Output the [X, Y] coordinate of the center of the cell containing the given text.  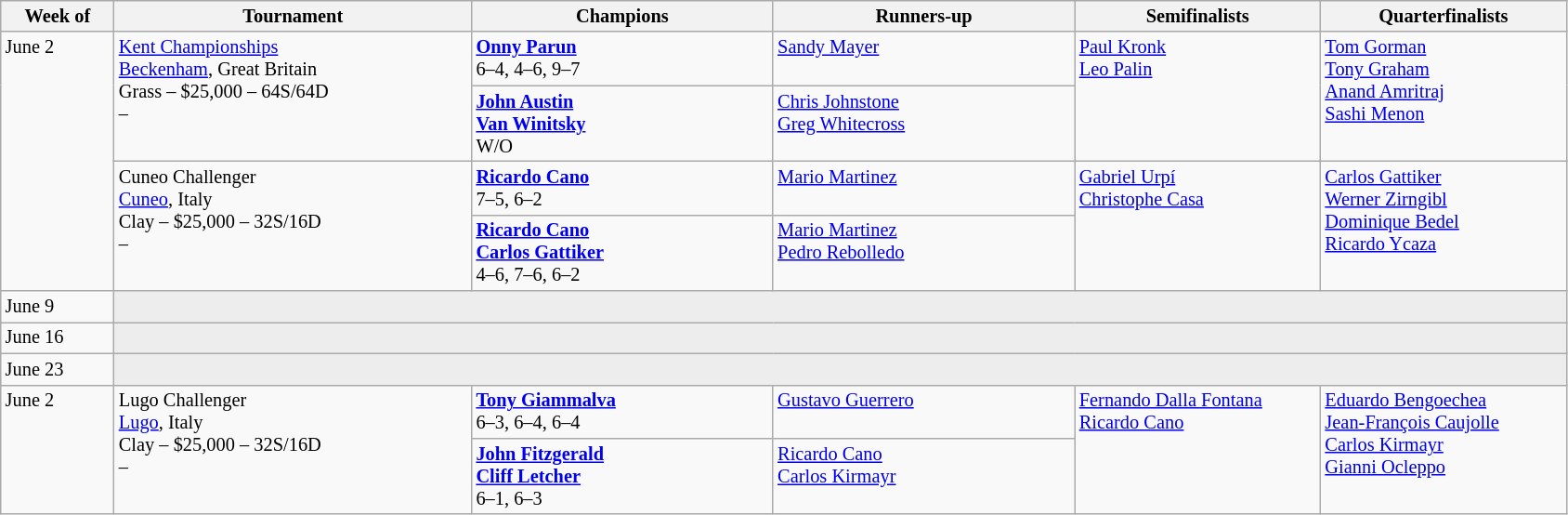
Tom Gorman Tony Graham Anand Amritraj Sashi Menon [1444, 97]
Tony Giammalva 6–3, 6–4, 6–4 [622, 412]
Ricardo Cano Carlos Kirmayr [923, 476]
Mario Martinez Pedro Rebolledo [923, 253]
Fernando Dalla Fontana Ricardo Cano [1198, 450]
Onny Parun 6–4, 4–6, 9–7 [622, 59]
John Austin Van Winitsky W/O [622, 124]
Gustavo Guerrero [923, 412]
John Fitzgerald Cliff Letcher6–1, 6–3 [622, 476]
Gabriel Urpí Christophe Casa [1198, 225]
Tournament [294, 16]
Cuneo Challenger Cuneo, ItalyClay – $25,000 – 32S/16D – [294, 225]
Chris Johnstone Greg Whitecross [923, 124]
June 23 [58, 369]
Eduardo Bengoechea Jean-François Caujolle Carlos Kirmayr Gianni Ocleppo [1444, 450]
Quarterfinalists [1444, 16]
June 16 [58, 337]
Champions [622, 16]
Ricardo Cano 7–5, 6–2 [622, 188]
Carlos Gattiker Werner Zirngibl Dominique Bedel Ricardo Ycaza [1444, 225]
Lugo ChallengerLugo, ItalyClay – $25,000 – 32S/16D – [294, 450]
Week of [58, 16]
Semifinalists [1198, 16]
Runners-up [923, 16]
Paul Kronk Leo Palin [1198, 97]
Ricardo Cano Carlos Gattiker4–6, 7–6, 6–2 [622, 253]
Kent Championships Beckenham, Great BritainGrass – $25,000 – 64S/64D – [294, 97]
Mario Martinez [923, 188]
Sandy Mayer [923, 59]
June 9 [58, 307]
